Determine the [x, y] coordinate at the center of the cell enclosing the given text.  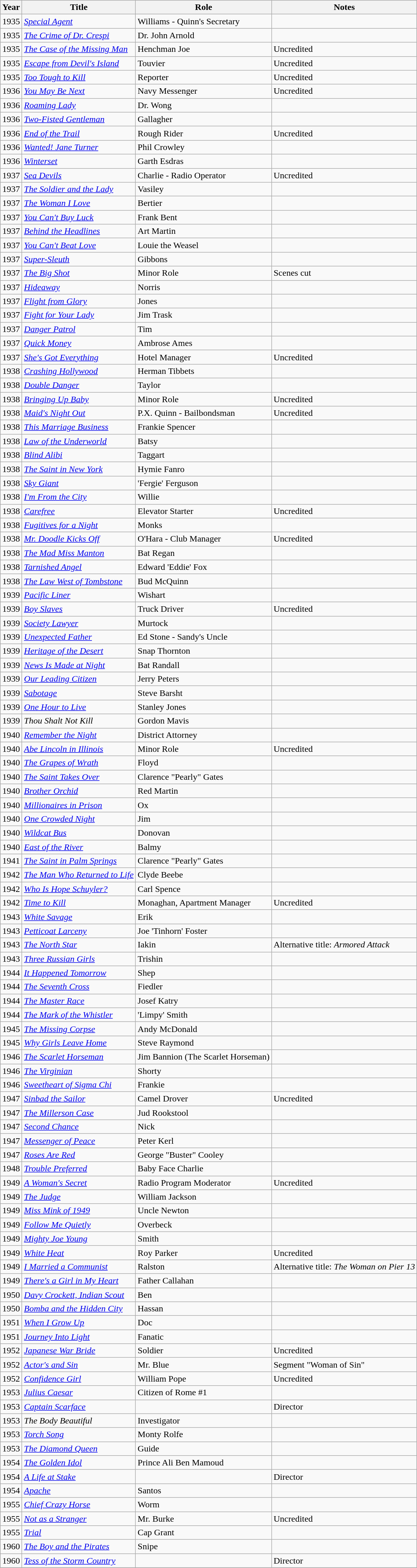
Follow Me Quietly [79, 1225]
Millionaires in Prison [79, 805]
Notes [344, 7]
The Mark of the Whistler [79, 1015]
Baby Face Charlie [204, 1169]
Erik [204, 917]
Mighty Joe Young [79, 1239]
Quick Money [79, 343]
Tess of the Storm Country [79, 1561]
Tarnished Angel [79, 567]
Prince Ali Ben Mamoud [204, 1462]
Batsy [204, 441]
Year [11, 7]
Bat Regan [204, 553]
Julius Caesar [79, 1393]
'Limpy' Smith [204, 1015]
Mr. Blue [204, 1365]
Louie the Weasel [204, 245]
The Woman I Love [79, 203]
The Case of the Missing Man [79, 49]
1941 [11, 861]
The Golden Idol [79, 1462]
Frankie [204, 1085]
White Heat [79, 1253]
Roy Parker [204, 1253]
You Can't Buy Luck [79, 217]
The Saint in New York [79, 469]
The Law West of Tombstone [79, 581]
Jim Bannion (The Scarlet Horseman) [204, 1057]
The Master Race [79, 1001]
Investigator [204, 1421]
Thou Shalt Not Kill [79, 721]
Hassan [204, 1309]
Escape from Devil's Island [79, 63]
Double Danger [79, 385]
Pacific Liner [79, 595]
Winterset [79, 161]
Abe Lincoln in Illinois [79, 749]
Confidence Girl [79, 1379]
Worm [204, 1504]
Chief Crazy Horse [79, 1504]
When I Grow Up [79, 1323]
Bertier [204, 203]
Fugitives for a Night [79, 525]
Super-Sleuth [79, 259]
Uncle Newton [204, 1211]
I'm From the City [79, 497]
Petticoat Larceny [79, 931]
Ox [204, 805]
The Saint in Palm Springs [79, 861]
Taylor [204, 385]
Sinbad the Sailor [79, 1099]
Snap Thornton [204, 651]
Steve Barsht [204, 693]
Donovan [204, 833]
The North Star [79, 945]
The Boy and the Pirates [79, 1547]
George "Buster" Cooley [204, 1155]
Soldier [204, 1351]
Special Agent [79, 21]
Guide [204, 1449]
Sea Devils [79, 175]
Snipe [204, 1547]
Roses Are Red [79, 1155]
Hideaway [79, 287]
Tim [204, 329]
Balmy [204, 847]
Monks [204, 525]
Bomba and the Hidden City [79, 1309]
Art Martin [204, 231]
The Big Shot [79, 273]
This Marriage Business [79, 427]
Ben [204, 1294]
Miss Mink of 1949 [79, 1211]
Carl Spence [204, 889]
White Savage [79, 917]
Garth Esdras [204, 161]
Sabotage [79, 693]
I Married a Communist [79, 1267]
Iakin [204, 945]
Nick [204, 1127]
Red Martin [204, 791]
Too Tough to Kill [79, 77]
Floyd [204, 763]
Dr. Wong [204, 105]
The Scarlet Horseman [79, 1057]
Clyde Beebe [204, 875]
End of the Trail [79, 133]
Radio Program Moderator [204, 1183]
Ambrose Ames [204, 343]
Society Lawyer [79, 623]
One Hour to Live [79, 707]
Wishart [204, 595]
Jim Trask [204, 315]
Truck Driver [204, 609]
The Soldier and the Lady [79, 189]
William Pope [204, 1379]
A Woman's Secret [79, 1183]
Journey Into Light [79, 1337]
Murtock [204, 623]
East of the River [79, 847]
Jud Rookstool [204, 1113]
Alternative title: The Woman on Pier 13 [344, 1267]
Fight for Your Lady [79, 315]
Messenger of Peace [79, 1141]
Law of the Underworld [79, 441]
Camel Drover [204, 1099]
Maid's Night Out [79, 413]
District Attorney [204, 735]
Fanatic [204, 1337]
Elevator Starter [204, 511]
Williams - Quinn's Secretary [204, 21]
Andy McDonald [204, 1029]
Gibbons [204, 259]
Monaghan, Apartment Manager [204, 903]
Overbeck [204, 1225]
Vasiley [204, 189]
Behind the Headlines [79, 231]
Mr. Doodle Kicks Off [79, 539]
Actor's and Sin [79, 1365]
Herman Tibbets [204, 371]
Navy Messenger [204, 91]
Citizen of Rome #1 [204, 1393]
Jones [204, 301]
The Millerson Case [79, 1113]
News Is Made at Night [79, 665]
The Diamond Queen [79, 1449]
Bat Randall [204, 665]
Santos [204, 1490]
Crashing Hollywood [79, 371]
William Jackson [204, 1197]
Jim [204, 819]
Touvier [204, 63]
Joe 'Tinhorn' Foster [204, 931]
Two-Fisted Gentleman [79, 119]
The Judge [79, 1197]
P.X. Quinn - Bailbondsman [204, 413]
The Grapes of Wrath [79, 763]
Father Callahan [204, 1281]
Norris [204, 287]
Ed Stone - Sandy's Uncle [204, 637]
Carefree [79, 511]
Ralston [204, 1267]
Flight from Glory [79, 301]
Wildcat Bus [79, 833]
Brother Orchid [79, 791]
Our Leading Citizen [79, 679]
Danger Patrol [79, 329]
Sky Giant [79, 483]
Alternative title: Armored Attack [344, 945]
O'Hara - Club Manager [204, 539]
Trouble Preferred [79, 1169]
Not as a Stranger [79, 1519]
Henchman Joe [204, 49]
Doc [204, 1323]
Bud McQuinn [204, 581]
Davy Crockett, Indian Scout [79, 1294]
1948 [11, 1169]
It Happened Tomorrow [79, 973]
Hymie Fanro [204, 469]
A Life at Stake [79, 1476]
Segment "Woman of Sin" [344, 1365]
The Body Beautiful [79, 1421]
Boy Slaves [79, 609]
Smith [204, 1239]
Mr. Burke [204, 1519]
Steve Raymond [204, 1043]
Apache [79, 1490]
Jerry Peters [204, 679]
Edward 'Eddie' Fox [204, 567]
Title [79, 7]
Role [204, 7]
Cap Grant [204, 1533]
Charlie - Radio Operator [204, 175]
Willie [204, 497]
Reporter [204, 77]
The Virginian [79, 1071]
Blind Alibi [79, 455]
Rough Rider [204, 133]
Trishin [204, 959]
Scenes cut [344, 273]
Second Chance [79, 1127]
The Man Who Returned to Life [79, 875]
Wanted! Jane Turner [79, 147]
Hotel Manager [204, 357]
Taggart [204, 455]
Japanese War Bride [79, 1351]
The Saint Takes Over [79, 777]
Fiedler [204, 987]
She's Got Everything [79, 357]
Josef Katry [204, 1001]
Sweetheart of Sigma Chi [79, 1085]
Peter Kerl [204, 1141]
One Crowded Night [79, 819]
Time to Kill [79, 903]
You Can't Beat Love [79, 245]
Torch Song [79, 1435]
Frank Bent [204, 217]
The Crime of Dr. Crespi [79, 35]
Gallagher [204, 119]
Shorty [204, 1071]
You May Be Next [79, 91]
The Missing Corpse [79, 1029]
Three Russian Girls [79, 959]
Gordon Mavis [204, 721]
Monty Rolfe [204, 1435]
'Fergie' Ferguson [204, 483]
Remember the Night [79, 735]
Frankie Spencer [204, 427]
Phil Crowley [204, 147]
The Mad Miss Manton [79, 553]
Who Is Hope Schuyler? [79, 889]
Captain Scarface [79, 1407]
Unexpected Father [79, 637]
Trial [79, 1533]
Heritage of the Desert [79, 651]
Why Girls Leave Home [79, 1043]
Roaming Lady [79, 105]
The Seventh Cross [79, 987]
Bringing Up Baby [79, 399]
There's a Girl in My Heart [79, 1281]
Dr. John Arnold [204, 35]
Stanley Jones [204, 707]
Shep [204, 973]
